Determine the (x, y) coordinate at the center of the cell enclosing the given text.  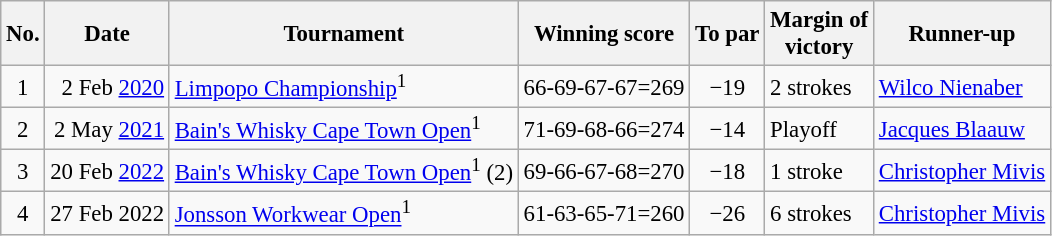
Margin ofvictory (820, 34)
Jacques Blaauw (962, 129)
27 Feb 2022 (107, 213)
71-69-68-66=274 (604, 129)
Runner-up (962, 34)
Bain's Whisky Cape Town Open1 (344, 129)
−14 (728, 129)
Limpopo Championship1 (344, 87)
2 Feb 2020 (107, 87)
2 May 2021 (107, 129)
Date (107, 34)
2 (23, 129)
Winning score (604, 34)
−26 (728, 213)
2 strokes (820, 87)
20 Feb 2022 (107, 171)
3 (23, 171)
61-63-65-71=260 (604, 213)
1 stroke (820, 171)
Jonsson Workwear Open1 (344, 213)
4 (23, 213)
66-69-67-67=269 (604, 87)
1 (23, 87)
To par (728, 34)
69-66-67-68=270 (604, 171)
−19 (728, 87)
−18 (728, 171)
Wilco Nienaber (962, 87)
No. (23, 34)
6 strokes (820, 213)
Tournament (344, 34)
Playoff (820, 129)
Bain's Whisky Cape Town Open1 (2) (344, 171)
